Determine the [X, Y] coordinate at the center of the cell enclosing the given text.  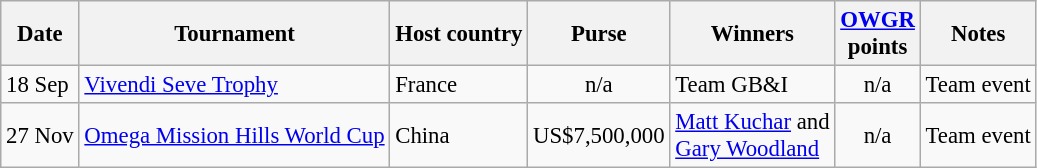
Tournament [234, 34]
Host country [459, 34]
Purse [599, 34]
Matt Kuchar and Gary Woodland [752, 136]
Notes [978, 34]
OWGRpoints [878, 34]
China [459, 136]
Team GB&I [752, 85]
Date [40, 34]
18 Sep [40, 85]
27 Nov [40, 136]
Winners [752, 34]
Omega Mission Hills World Cup [234, 136]
France [459, 85]
Vivendi Seve Trophy [234, 85]
US$7,500,000 [599, 136]
